Return the [X, Y] coordinate for the center point of the cell that contains the specified text.  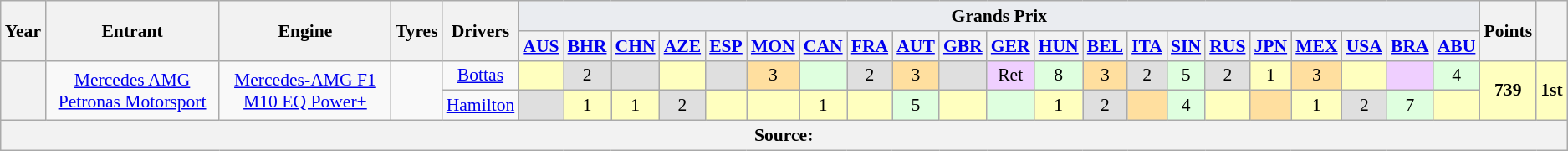
Ret [1010, 75]
ITA [1147, 46]
Bottas [481, 75]
AUS [540, 46]
BRA [1410, 46]
Source: [784, 136]
Mercedes AMG Petronas Motorsport [132, 91]
RUS [1228, 46]
AZE [682, 46]
GBR [963, 46]
Points [1508, 30]
USA [1365, 46]
ESP [726, 46]
739 [1508, 91]
JPN [1270, 46]
CHN [636, 46]
8 [1059, 75]
FRA [870, 46]
SIN [1186, 46]
ABU [1457, 46]
HUN [1059, 46]
AUT [916, 46]
1st [1552, 91]
MEX [1316, 46]
Year [23, 30]
GER [1010, 46]
Tyres [416, 30]
Mercedes-AMG F1 M10 EQ Power+ [305, 91]
7 [1410, 106]
Hamilton [481, 106]
CAN [823, 46]
Engine [305, 30]
MON [773, 46]
Entrant [132, 30]
Drivers [481, 30]
Grands Prix [999, 16]
BHR [587, 46]
BEL [1106, 46]
